Extract the [x, y] coordinate from the center of the cell holding the provided text.  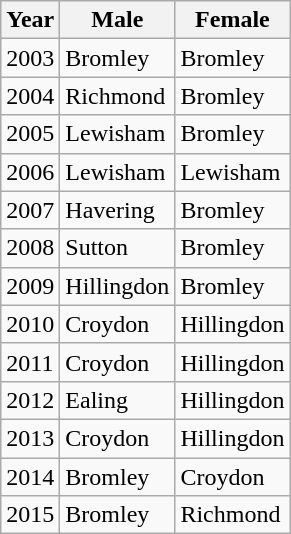
2015 [30, 515]
Female [232, 20]
2014 [30, 477]
Ealing [118, 400]
Year [30, 20]
2013 [30, 438]
Havering [118, 210]
2005 [30, 134]
Male [118, 20]
Sutton [118, 248]
2008 [30, 248]
2007 [30, 210]
2004 [30, 96]
2012 [30, 400]
2011 [30, 362]
2009 [30, 286]
2003 [30, 58]
2006 [30, 172]
2010 [30, 324]
